Search for the cell housing the specified text and yield its (x, y) center coordinate. 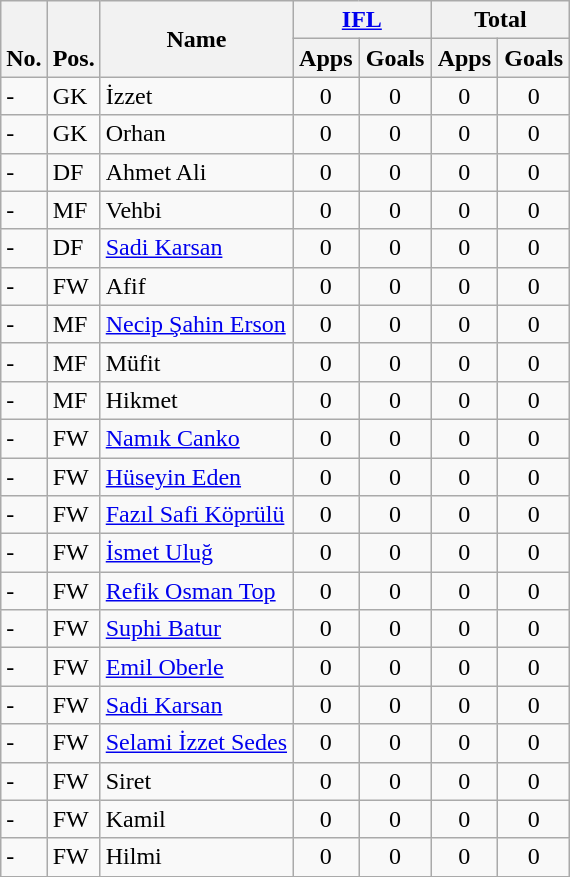
Vehbi (196, 210)
Kamil (196, 819)
Total (500, 20)
Afif (196, 286)
No. (24, 39)
Selami İzzet Sedes (196, 743)
Siret (196, 781)
Hüseyin Eden (196, 477)
Namık Canko (196, 438)
Hikmet (196, 400)
Name (196, 39)
Ahmet Ali (196, 172)
IFL (362, 20)
Necip Şahin Erson (196, 324)
Fazıl Safi Köprülü (196, 515)
Müfit (196, 362)
Emil Oberle (196, 667)
İsmet Uluğ (196, 553)
Pos. (74, 39)
İzzet (196, 96)
Refik Osman Top (196, 591)
Hilmi (196, 857)
Orhan (196, 134)
Suphi Batur (196, 629)
